Return the (x, y) coordinate for the center point of the cell that contains the specified text.  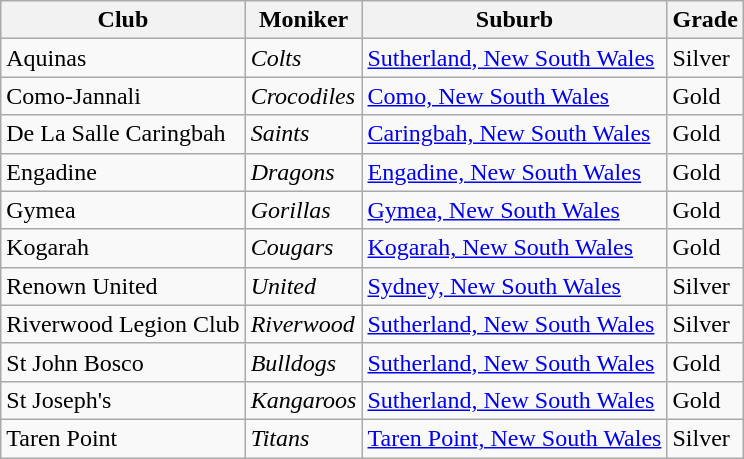
United (304, 286)
Riverwood Legion Club (123, 324)
Kogarah, New South Wales (514, 248)
St Joseph's (123, 400)
Sydney, New South Wales (514, 286)
Kangaroos (304, 400)
Como, New South Wales (514, 96)
De La Salle Caringbah (123, 134)
Engadine (123, 172)
Titans (304, 438)
Saints (304, 134)
St John Bosco (123, 362)
Bulldogs (304, 362)
Cougars (304, 248)
Gymea, New South Wales (514, 210)
Moniker (304, 20)
Gymea (123, 210)
Grade (705, 20)
Como-Jannali (123, 96)
Suburb (514, 20)
Aquinas (123, 58)
Riverwood (304, 324)
Dragons (304, 172)
Engadine, New South Wales (514, 172)
Crocodiles (304, 96)
Taren Point, New South Wales (514, 438)
Colts (304, 58)
Taren Point (123, 438)
Club (123, 20)
Kogarah (123, 248)
Renown United (123, 286)
Caringbah, New South Wales (514, 134)
Gorillas (304, 210)
